Find where the given text appears and provide that cell's center as [X, Y] coordinate. 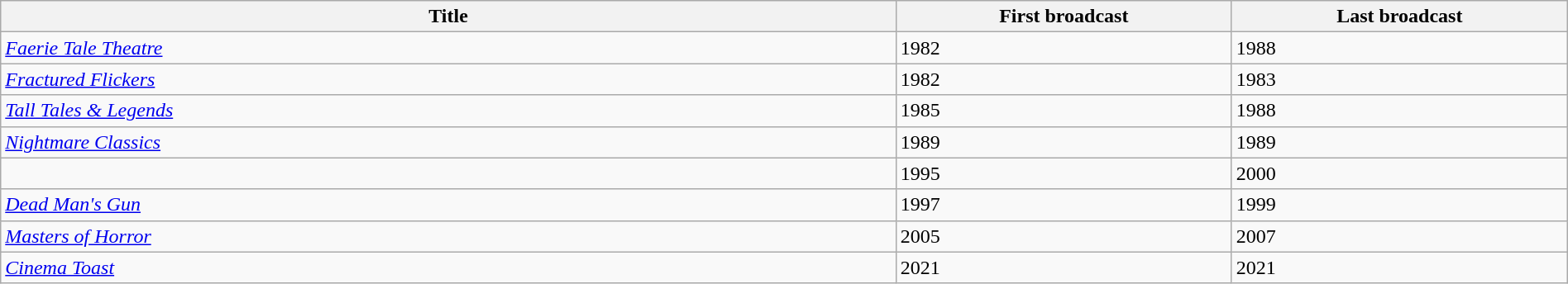
Masters of Horror [448, 236]
First broadcast [1064, 17]
Dead Man's Gun [448, 205]
2000 [1399, 173]
1995 [1064, 173]
1983 [1399, 79]
2005 [1064, 236]
1997 [1064, 205]
Fractured Flickers [448, 79]
Faerie Tale Theatre [448, 48]
Tall Tales & Legends [448, 111]
1999 [1399, 205]
1985 [1064, 111]
Cinema Toast [448, 267]
Last broadcast [1399, 17]
Title [448, 17]
Nightmare Classics [448, 142]
2007 [1399, 236]
